Capture the cell that displays the provided text and extract its [X, Y] central coordinate. 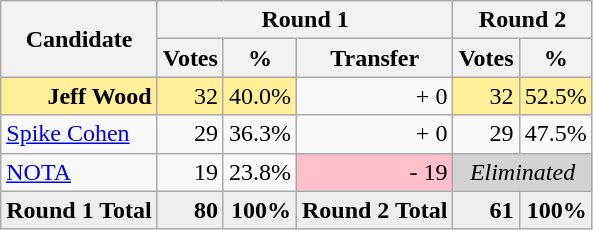
Round 2 [522, 20]
61 [486, 210]
Jeff Wood [79, 96]
Round 1 Total [79, 210]
47.5% [556, 134]
80 [190, 210]
- 19 [374, 172]
36.3% [260, 134]
Round 2 Total [374, 210]
Candidate [79, 39]
23.8% [260, 172]
52.5% [556, 96]
Eliminated [522, 172]
NOTA [79, 172]
Spike Cohen [79, 134]
Round 1 [305, 20]
19 [190, 172]
40.0% [260, 96]
Transfer [374, 58]
